Provide the [x, y] coordinate of the cell's center where the given text is located.  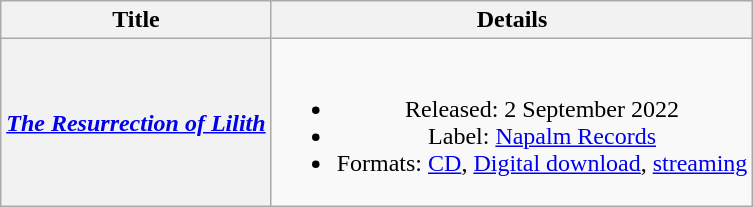
The Resurrection of Lilith [136, 122]
Released: 2 September 2022Label: Napalm RecordsFormats: CD, Digital download, streaming [512, 122]
Title [136, 20]
Details [512, 20]
